Scan for the cell matching the given text and deliver its [x, y] coordinate at center. 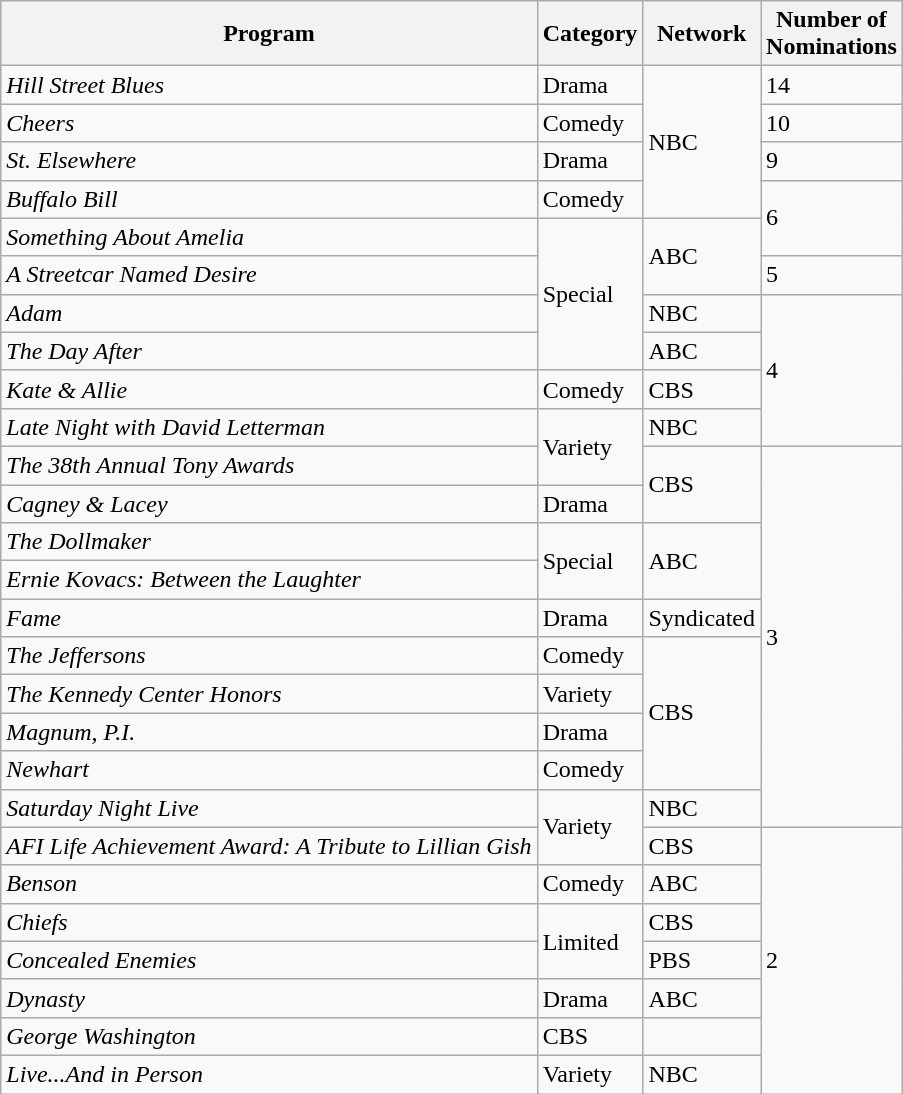
George Washington [269, 1036]
Benson [269, 884]
Cheers [269, 123]
Number ofNominations [832, 34]
Kate & Allie [269, 389]
Late Night with David Letterman [269, 427]
4 [832, 370]
Syndicated [702, 618]
Cagney & Lacey [269, 503]
10 [832, 123]
14 [832, 85]
Network [702, 34]
Hill Street Blues [269, 85]
Ernie Kovacs: Between the Laughter [269, 580]
Limited [590, 941]
9 [832, 161]
Concealed Enemies [269, 960]
The 38th Annual Tony Awards [269, 465]
2 [832, 960]
Newhart [269, 770]
Program [269, 34]
Live...And in Person [269, 1074]
Saturday Night Live [269, 808]
Fame [269, 618]
The Jeffersons [269, 656]
5 [832, 275]
The Day After [269, 351]
3 [832, 636]
6 [832, 218]
Buffalo Bill [269, 199]
St. Elsewhere [269, 161]
Dynasty [269, 998]
A Streetcar Named Desire [269, 275]
Chiefs [269, 922]
Something About Amelia [269, 237]
Category [590, 34]
The Dollmaker [269, 542]
Adam [269, 313]
PBS [702, 960]
The Kennedy Center Honors [269, 694]
Magnum, P.I. [269, 732]
AFI Life Achievement Award: A Tribute to Lillian Gish [269, 846]
